Capture the cell that displays the provided text and extract its [x, y] central coordinate. 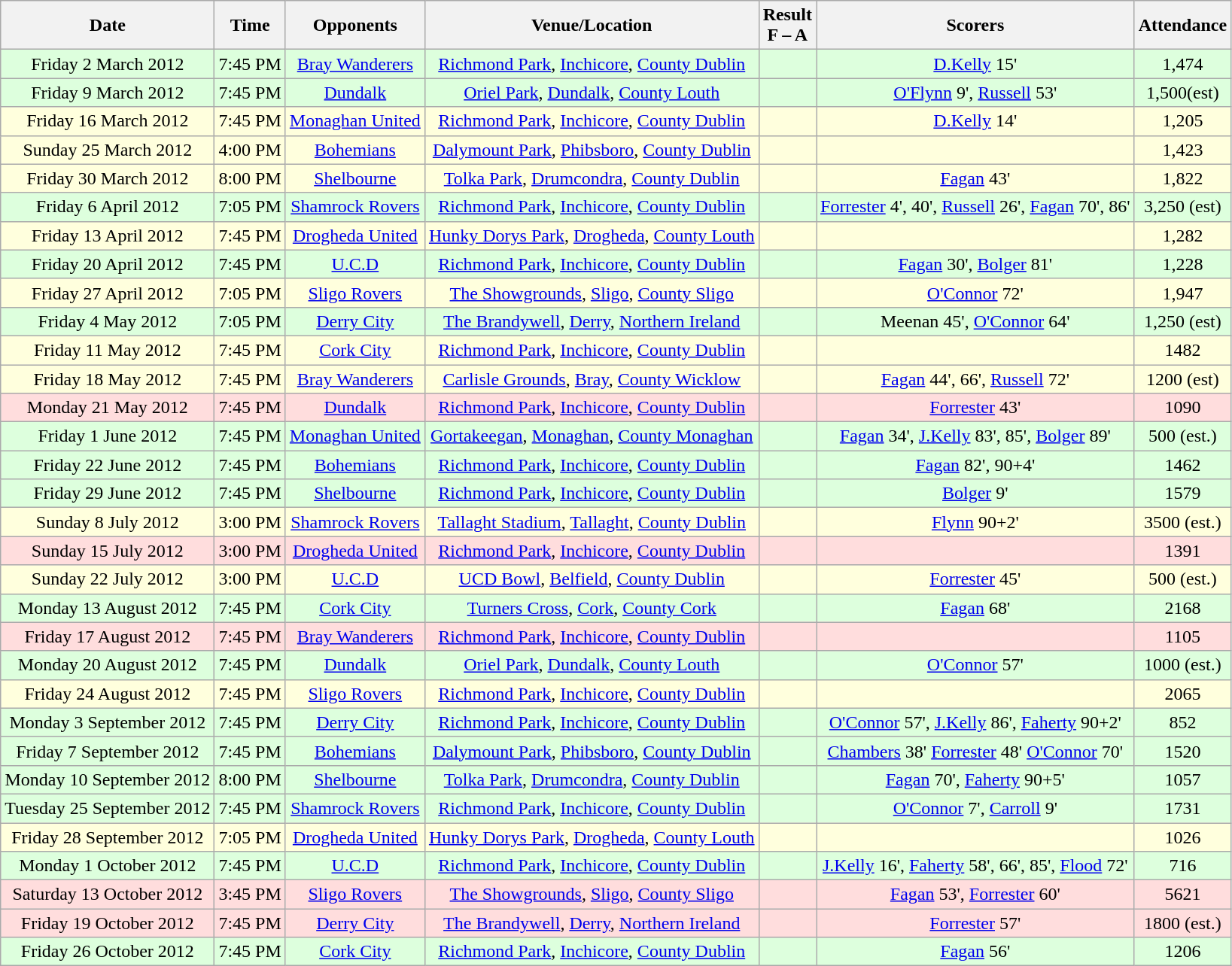
Venue/Location [592, 26]
Friday 1 June 2012 [108, 436]
O'Flynn 9', Russell 53' [975, 93]
Saturday 13 October 2012 [108, 895]
1000 (est.) [1182, 665]
1090 [1182, 408]
Tuesday 25 September 2012 [108, 808]
Forrester 4', 40', Russell 26', Fagan 70', 86' [975, 207]
D.Kelly 15' [975, 64]
1,474 [1182, 64]
1,822 [1182, 178]
O'Connor 72' [975, 293]
J.Kelly 16', Faherty 58', 66', 85', Flood 72' [975, 866]
Friday 26 October 2012 [108, 952]
Friday 27 April 2012 [108, 293]
Friday 20 April 2012 [108, 264]
4:00 PM [250, 150]
Friday 2 March 2012 [108, 64]
1800 (est.) [1182, 923]
3500 (est.) [1182, 522]
Monday 1 October 2012 [108, 866]
Monday 3 September 2012 [108, 722]
1,282 [1182, 235]
O'Connor 57', J.Kelly 86', Faherty 90+2' [975, 722]
Friday 13 April 2012 [108, 235]
Fagan 53', Forrester 60' [975, 895]
Forrester 43' [975, 408]
Forrester 57' [975, 923]
Sunday 22 July 2012 [108, 579]
O'Connor 7', Carroll 9' [975, 808]
2065 [1182, 694]
O'Connor 57' [975, 665]
Date [108, 26]
Fagan 82', 90+4' [975, 465]
1,947 [1182, 293]
Friday 28 September 2012 [108, 837]
D.Kelly 14' [975, 121]
Friday 7 September 2012 [108, 751]
Monday 21 May 2012 [108, 408]
Fagan 70', Faherty 90+5' [975, 779]
Gortakeegan, Monaghan, County Monaghan [592, 436]
1579 [1182, 494]
Fagan 30', Bolger 81' [975, 264]
Chambers 38' Forrester 48' O'Connor 70' [975, 751]
Friday 6 April 2012 [108, 207]
5621 [1182, 895]
Tallaght Stadium, Tallaght, County Dublin [592, 522]
Fagan 56' [975, 952]
Sunday 8 July 2012 [108, 522]
Fagan 43' [975, 178]
1026 [1182, 837]
Carlisle Grounds, Bray, County Wicklow [592, 378]
1391 [1182, 551]
2168 [1182, 608]
Friday 16 March 2012 [108, 121]
Time [250, 26]
Friday 17 August 2012 [108, 636]
1,500(est) [1182, 93]
3:45 PM [250, 895]
1200 (est) [1182, 378]
UCD Bowl, Belfield, County Dublin [592, 579]
Friday 24 August 2012 [108, 694]
1462 [1182, 465]
Friday 30 March 2012 [108, 178]
Sunday 15 July 2012 [108, 551]
Turners Cross, Cork, County Cork [592, 608]
852 [1182, 722]
Meenan 45', O'Connor 64' [975, 321]
Fagan 44', 66', Russell 72' [975, 378]
1520 [1182, 751]
3,250 (est) [1182, 207]
ResultF – A [787, 26]
Attendance [1182, 26]
Friday 9 March 2012 [108, 93]
1,250 (est) [1182, 321]
Friday 29 June 2012 [108, 494]
Opponents [355, 26]
1731 [1182, 808]
1,205 [1182, 121]
Sunday 25 March 2012 [108, 150]
1,228 [1182, 264]
Friday 11 May 2012 [108, 350]
Fagan 34', J.Kelly 83', 85', Bolger 89' [975, 436]
1,423 [1182, 150]
Friday 18 May 2012 [108, 378]
Scorers [975, 26]
Friday 4 May 2012 [108, 321]
1206 [1182, 952]
Friday 22 June 2012 [108, 465]
Fagan 68' [975, 608]
Flynn 90+2' [975, 522]
Forrester 45' [975, 579]
1105 [1182, 636]
1057 [1182, 779]
Monday 10 September 2012 [108, 779]
Bolger 9' [975, 494]
Monday 20 August 2012 [108, 665]
Friday 19 October 2012 [108, 923]
Monday 13 August 2012 [108, 608]
1482 [1182, 350]
716 [1182, 866]
